Detect which cell encompasses the target text, then output its [x, y] center coordinate. 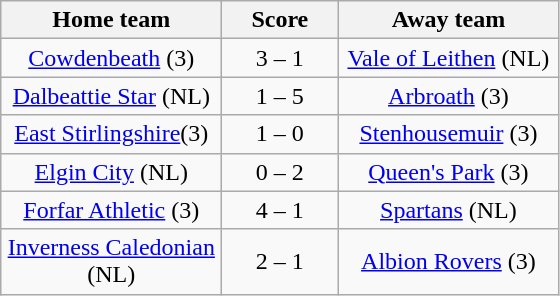
Albion Rovers (3) [448, 262]
Away team [448, 20]
Score [280, 20]
1 – 0 [280, 134]
Home team [112, 20]
0 – 2 [280, 172]
Elgin City (NL) [112, 172]
Stenhousemuir (3) [448, 134]
Spartans (NL) [448, 210]
Queen's Park (3) [448, 172]
2 – 1 [280, 262]
Cowdenbeath (3) [112, 58]
Arbroath (3) [448, 96]
Forfar Athletic (3) [112, 210]
4 – 1 [280, 210]
Dalbeattie Star (NL) [112, 96]
Vale of Leithen (NL) [448, 58]
Inverness Caledonian (NL) [112, 262]
East Stirlingshire(3) [112, 134]
3 – 1 [280, 58]
1 – 5 [280, 96]
